Search for the cell housing the specified text and yield its (x, y) center coordinate. 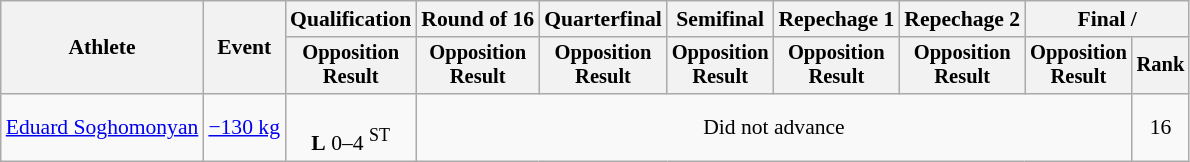
Repechage 1 (836, 19)
L 0–4 ST (350, 128)
Did not advance (774, 128)
16 (1161, 128)
Qualification (350, 19)
Semifinal (720, 19)
Quarterfinal (603, 19)
Event (244, 48)
Rank (1161, 66)
Final / (1107, 19)
Repechage 2 (962, 19)
−130 kg (244, 128)
Athlete (102, 48)
Eduard Soghomonyan (102, 128)
Round of 16 (478, 19)
